Output the (X, Y) coordinate of the center of the cell containing the given text.  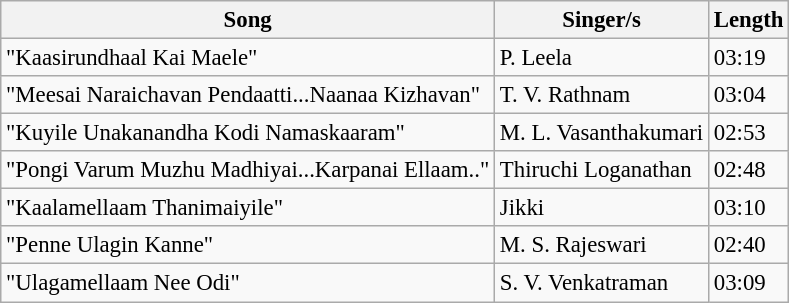
"Ulagamellaam Nee Odi" (248, 283)
"Kuyile Unakanandha Kodi Namaskaaram" (248, 133)
"Meesai Naraichavan Pendaatti...Naanaa Kizhavan" (248, 95)
03:19 (748, 58)
Length (748, 20)
"Kaasirundhaal Kai Maele" (248, 58)
T. V. Rathnam (602, 95)
Song (248, 20)
02:53 (748, 133)
03:10 (748, 208)
03:09 (748, 283)
S. V. Venkatraman (602, 283)
Jikki (602, 208)
02:48 (748, 170)
"Pongi Varum Muzhu Madhiyai...Karpanai Ellaam.." (248, 170)
Singer/s (602, 20)
"Penne Ulagin Kanne" (248, 245)
02:40 (748, 245)
"Kaalamellaam Thanimaiyile" (248, 208)
Thiruchi Loganathan (602, 170)
P. Leela (602, 58)
M. S. Rajeswari (602, 245)
03:04 (748, 95)
M. L. Vasanthakumari (602, 133)
